Find where the given text appears and provide that cell's center as (x, y) coordinate. 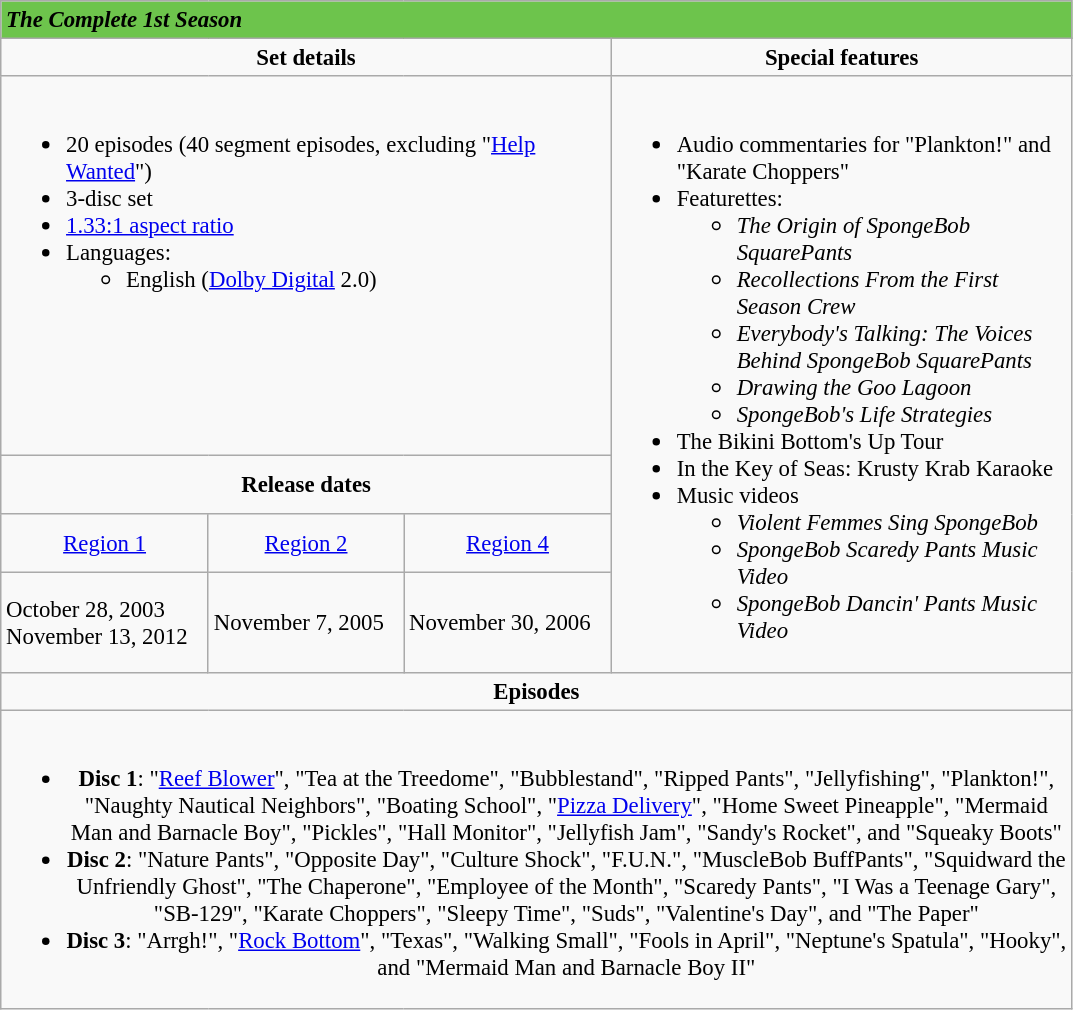
November 30, 2006 (508, 622)
20 episodes (40 segment episodes, excluding "Help Wanted")3-disc set1.33:1 aspect ratioLanguages:English (Dolby Digital 2.0) (306, 266)
Region 4 (508, 543)
The Complete 1st Season (536, 20)
Region 2 (306, 543)
Special features (842, 58)
Release dates (306, 485)
Set details (306, 58)
November 7, 2005 (306, 622)
October 28, 2003November 13, 2012 (105, 622)
Episodes (536, 691)
Region 1 (105, 543)
